Locate the cell with the specified text and output its (x, y) center coordinate. 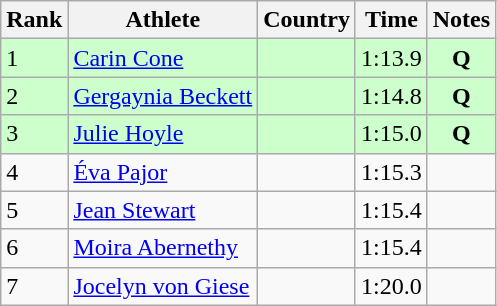
Notes (461, 20)
Jean Stewart (163, 210)
Athlete (163, 20)
5 (34, 210)
6 (34, 248)
Julie Hoyle (163, 134)
2 (34, 96)
Country (307, 20)
Rank (34, 20)
Moira Abernethy (163, 248)
Time (391, 20)
Gergaynia Beckett (163, 96)
1:15.3 (391, 172)
3 (34, 134)
Carin Cone (163, 58)
7 (34, 286)
1 (34, 58)
Éva Pajor (163, 172)
1:15.0 (391, 134)
4 (34, 172)
1:14.8 (391, 96)
1:20.0 (391, 286)
Jocelyn von Giese (163, 286)
1:13.9 (391, 58)
